Return [X, Y] of the center of cell containing provided text 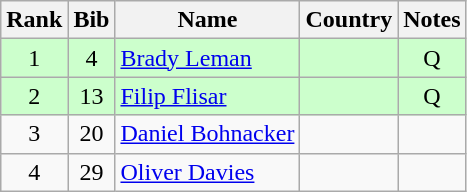
Notes [432, 20]
Daniel Bohnacker [208, 134]
Country [349, 20]
Brady Leman [208, 58]
Name [208, 20]
13 [92, 96]
Rank [34, 20]
3 [34, 134]
Oliver Davies [208, 172]
Bib [92, 20]
2 [34, 96]
1 [34, 58]
29 [92, 172]
Filip Flisar [208, 96]
20 [92, 134]
